Identify which cell holds the provided text, then report its [x, y] central coordinate. 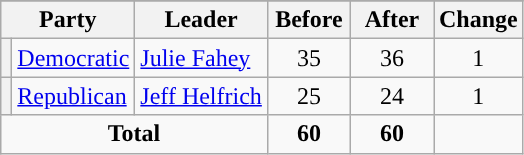
Party [68, 20]
Republican [74, 96]
Julie Fahey [202, 58]
Jeff Helfrich [202, 96]
Before [308, 20]
After [392, 20]
25 [308, 96]
Change [479, 20]
Democratic [74, 58]
35 [308, 58]
Total [134, 134]
Leader [202, 20]
24 [392, 96]
36 [392, 58]
